Output the (X, Y) coordinate of the center of the cell containing the given text.  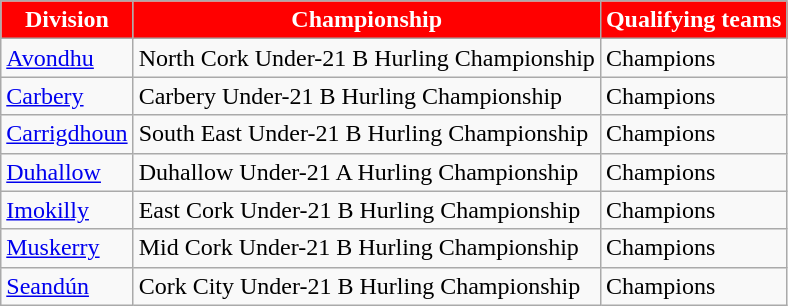
North Cork Under-21 B Hurling Championship (366, 58)
Carrigdhoun (67, 134)
Cork City Under-21 B Hurling Championship (366, 286)
South East Under-21 B Hurling Championship (366, 134)
East Cork Under-21 B Hurling Championship (366, 210)
Carbery (67, 96)
Seandún (67, 286)
Division (67, 20)
Duhallow Under-21 A Hurling Championship (366, 172)
Mid Cork Under-21 B Hurling Championship (366, 248)
Muskerry (67, 248)
Carbery Under-21 B Hurling Championship (366, 96)
Championship (366, 20)
Imokilly (67, 210)
Qualifying teams (693, 20)
Avondhu (67, 58)
Duhallow (67, 172)
